Return the [x, y] coordinate for the center point of the cell that contains the specified text.  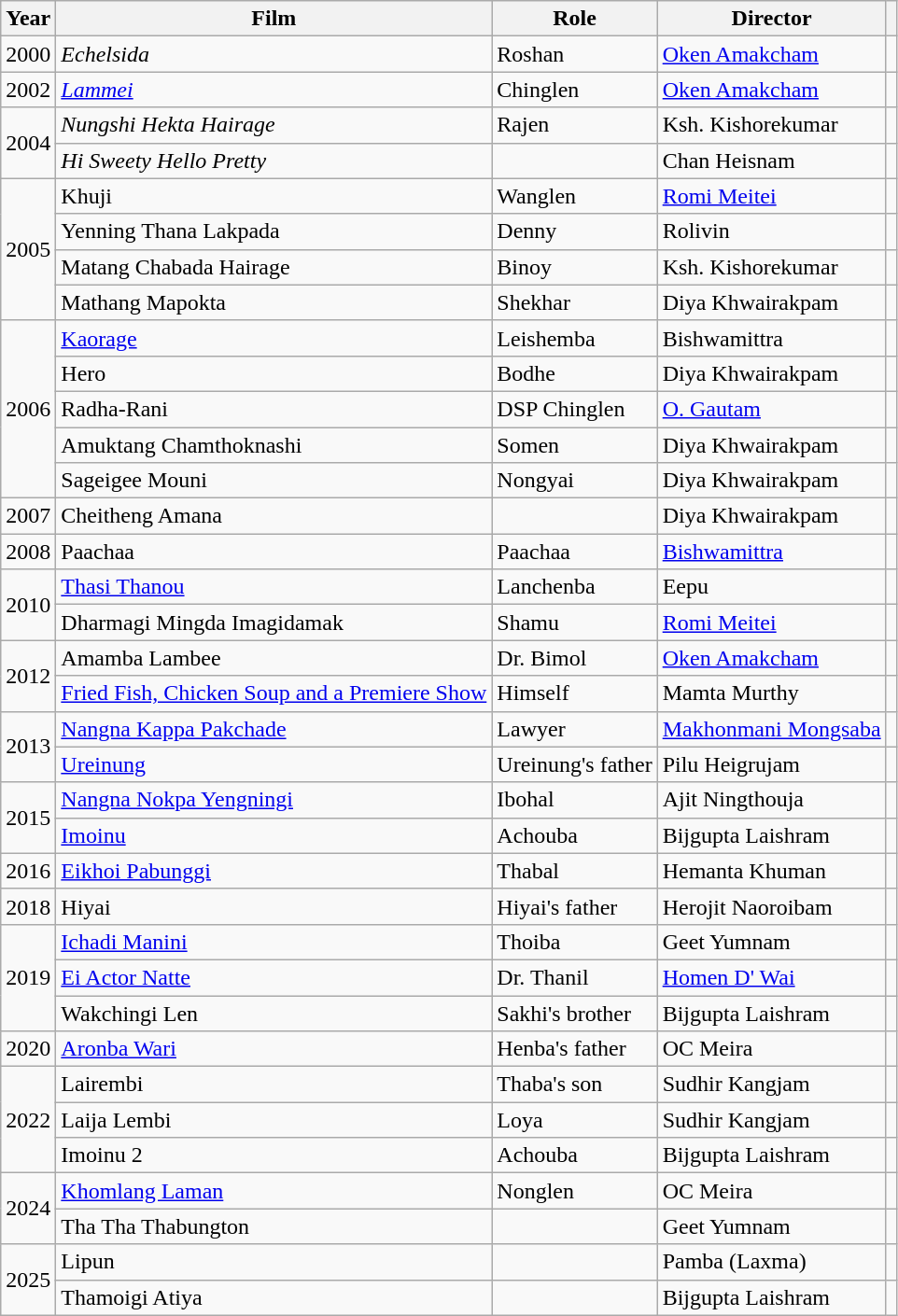
Lawyer [575, 729]
Yenning Thana Lakpada [274, 231]
Chan Heisnam [771, 161]
2006 [28, 409]
Ureinung's father [575, 764]
Sakhi's brother [575, 1013]
Ei Actor Natte [274, 977]
O. Gautam [771, 409]
Dr. Thanil [575, 977]
Nungshi Hekta Hairage [274, 125]
Shekhar [575, 302]
Film [274, 19]
Imoinu [274, 835]
Radha-Rani [274, 409]
Ibohal [575, 800]
2016 [28, 871]
Aronba Wari [274, 1049]
Fried Fish, Chicken Soup and a Premiere Show [274, 693]
Ajit Ningthouja [771, 800]
2010 [28, 605]
2007 [28, 516]
Bodhe [575, 373]
Lammei [274, 90]
2022 [28, 1120]
Dharmagi Mingda Imagidamak [274, 623]
2025 [28, 1280]
Lairembi [274, 1085]
2024 [28, 1209]
Homen D' Wai [771, 977]
Shamu [575, 623]
Roshan [575, 54]
Rolivin [771, 231]
Eikhoi Pabunggi [274, 871]
Nangna Nokpa Yengningi [274, 800]
Year [28, 19]
Loya [575, 1120]
Chinglen [575, 90]
Matang Chabada Hairage [274, 267]
2013 [28, 747]
Henba's father [575, 1049]
Dr. Bimol [575, 658]
Thabal [575, 871]
Makhonmani Mongsaba [771, 729]
Thasi Thanou [274, 587]
Sageigee Mouni [274, 481]
Lipun [274, 1262]
2019 [28, 977]
Kaorage [274, 338]
Hiyai [274, 906]
Rajen [575, 125]
Lanchenba [575, 587]
2012 [28, 676]
Tha Tha Thabungton [274, 1226]
Thoiba [575, 942]
Eepu [771, 587]
Hemanta Khuman [771, 871]
Hi Sweety Hello Pretty [274, 161]
Khuji [274, 196]
Pilu Heigrujam [771, 764]
Mathang Mapokta [274, 302]
2015 [28, 818]
Ichadi Manini [274, 942]
Binoy [575, 267]
Nangna Kappa Pakchade [274, 729]
Imoinu 2 [274, 1155]
Thaba's son [575, 1085]
Role [575, 19]
Ureinung [274, 764]
Wanglen [575, 196]
Amamba Lambee [274, 658]
DSP Chinglen [575, 409]
Laija Lembi [274, 1120]
Director [771, 19]
Somen [575, 445]
Nonglen [575, 1191]
Thamoigi Atiya [274, 1297]
Leishemba [575, 338]
2002 [28, 90]
Pamba (Laxma) [771, 1262]
Cheitheng Amana [274, 516]
Amuktang Chamthoknashi [274, 445]
2018 [28, 906]
2005 [28, 249]
Echelsida [274, 54]
Herojit Naoroibam [771, 906]
2020 [28, 1049]
2004 [28, 143]
2008 [28, 552]
Mamta Murthy [771, 693]
Denny [575, 231]
Khomlang Laman [274, 1191]
Nongyai [575, 481]
Wakchingi Len [274, 1013]
Hero [274, 373]
Himself [575, 693]
2000 [28, 54]
Hiyai's father [575, 906]
